Return the [x, y] coordinate for the center point of the cell that contains the specified text.  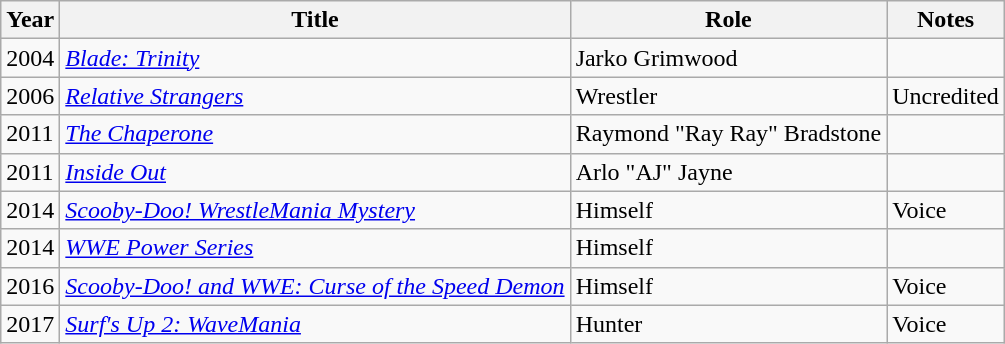
Year [30, 20]
Uncredited [946, 96]
WWE Power Series [315, 248]
Raymond "Ray Ray" Bradstone [728, 134]
Scooby-Doo! WrestleMania Mystery [315, 210]
2006 [30, 96]
Jarko Grimwood [728, 58]
Notes [946, 20]
Arlo "AJ" Jayne [728, 172]
2017 [30, 324]
Scooby-Doo! and WWE: Curse of the Speed Demon [315, 286]
Inside Out [315, 172]
The Chaperone [315, 134]
Role [728, 20]
2004 [30, 58]
Title [315, 20]
Surf's Up 2: WaveMania [315, 324]
Blade: Trinity [315, 58]
Hunter [728, 324]
Wrestler [728, 96]
2016 [30, 286]
Relative Strangers [315, 96]
